Pinpoint the cell where the given text exists, returning its (X, Y) midpoint coordinate. 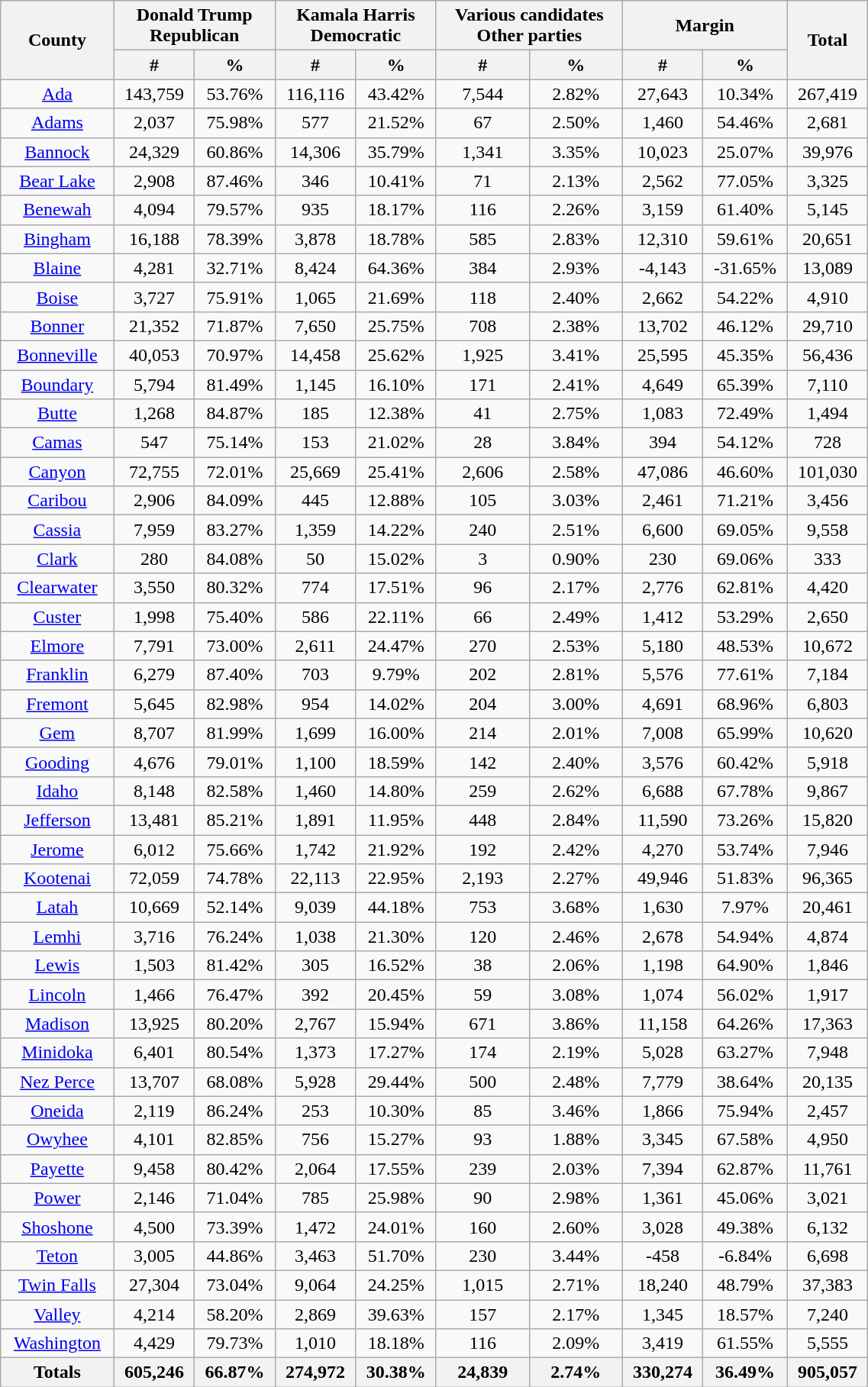
3.68% (576, 908)
9.79% (396, 675)
9,867 (828, 791)
6,688 (663, 791)
84.08% (235, 559)
County (57, 40)
Jerome (57, 850)
2,906 (154, 501)
Idaho (57, 791)
7,184 (828, 675)
1,866 (663, 1111)
Bannock (57, 152)
25,669 (315, 472)
Butte (57, 414)
5,028 (663, 1053)
2,606 (482, 472)
1,846 (828, 966)
54.12% (745, 443)
4,101 (154, 1140)
63.27% (745, 1053)
6,698 (828, 1256)
67.78% (745, 791)
Franklin (57, 675)
72.49% (745, 414)
9,039 (315, 908)
3,550 (154, 588)
24,839 (482, 1372)
71.87% (235, 326)
69.05% (745, 530)
39.63% (396, 1314)
3,021 (828, 1198)
81.49% (235, 384)
18.59% (396, 762)
8,707 (154, 733)
Custer (57, 617)
6,012 (154, 850)
54.94% (745, 937)
1,074 (663, 995)
2.58% (576, 472)
12.88% (396, 501)
72,059 (154, 879)
8,424 (315, 268)
9,558 (828, 530)
Totals (57, 1372)
905,057 (828, 1372)
44.86% (235, 1256)
51.70% (396, 1256)
5,180 (663, 646)
192 (482, 850)
51.83% (745, 879)
72,755 (154, 472)
7,008 (663, 733)
14.22% (396, 530)
3.44% (576, 1256)
80.54% (235, 1053)
7,779 (663, 1082)
Bonner (57, 326)
84.87% (235, 414)
36.49% (745, 1372)
753 (482, 908)
Owyhee (57, 1140)
Washington (57, 1343)
44.18% (396, 908)
76.24% (235, 937)
1,472 (315, 1227)
11,761 (828, 1169)
48.79% (745, 1285)
54.46% (745, 123)
4,874 (828, 937)
29.44% (396, 1082)
9,064 (315, 1285)
15.94% (396, 1024)
75.40% (235, 617)
10,672 (828, 646)
13,707 (154, 1082)
11,158 (663, 1024)
1,359 (315, 530)
Donald TrumpRepublican (194, 26)
Lemhi (57, 937)
25.62% (396, 355)
3,005 (154, 1256)
74.78% (235, 879)
577 (315, 123)
2.03% (576, 1169)
81.99% (235, 733)
73.26% (745, 820)
174 (482, 1053)
384 (482, 268)
79.73% (235, 1343)
18.18% (396, 1343)
259 (482, 791)
239 (482, 1169)
30.38% (396, 1372)
2,461 (663, 501)
13,089 (828, 268)
2.84% (576, 820)
330,274 (663, 1372)
6,132 (828, 1227)
90 (482, 1198)
86.24% (235, 1111)
25,595 (663, 355)
66.87% (235, 1372)
45.35% (745, 355)
1,100 (315, 762)
80.42% (235, 1169)
16.10% (396, 384)
35.79% (396, 152)
267,419 (828, 94)
2,869 (315, 1314)
43.42% (396, 94)
83.27% (235, 530)
142 (482, 762)
6,279 (154, 675)
160 (482, 1227)
Boise (57, 297)
Margin (705, 26)
3.41% (576, 355)
10,620 (828, 733)
185 (315, 414)
1,630 (663, 908)
3,463 (315, 1256)
4,420 (828, 588)
5,918 (828, 762)
14.80% (396, 791)
53.74% (745, 850)
84.09% (235, 501)
2.27% (576, 879)
49.38% (745, 1227)
2,562 (663, 181)
80.20% (235, 1024)
Latah (57, 908)
24.47% (396, 646)
61.55% (745, 1343)
24.01% (396, 1227)
81.42% (235, 966)
346 (315, 181)
72.01% (235, 472)
4,691 (663, 704)
2.42% (576, 850)
5,794 (154, 384)
77.61% (745, 675)
6,401 (154, 1053)
Payette (57, 1169)
25.41% (396, 472)
1,503 (154, 966)
Caribou (57, 501)
22.11% (396, 617)
Shoshone (57, 1227)
7,544 (482, 94)
2.53% (576, 646)
586 (315, 617)
9,458 (154, 1169)
4,950 (828, 1140)
118 (482, 297)
204 (482, 704)
1,925 (482, 355)
5,555 (828, 1343)
71.21% (745, 501)
2.01% (576, 733)
3.46% (576, 1111)
392 (315, 995)
25.75% (396, 326)
Clark (57, 559)
3.08% (576, 995)
954 (315, 704)
3,345 (663, 1140)
87.40% (235, 675)
78.39% (235, 239)
50 (315, 559)
756 (315, 1140)
3,727 (154, 297)
87.46% (235, 181)
143,759 (154, 94)
12,310 (663, 239)
20,651 (828, 239)
4,676 (154, 762)
96 (482, 588)
2,678 (663, 937)
394 (663, 443)
14,458 (315, 355)
16.00% (396, 733)
Lewis (57, 966)
21,352 (154, 326)
1,373 (315, 1053)
Teton (57, 1256)
Minidoka (57, 1053)
8,148 (154, 791)
17.27% (396, 1053)
24,329 (154, 152)
-31.65% (745, 268)
2,146 (154, 1198)
10.34% (745, 94)
Nez Perce (57, 1082)
53.29% (745, 617)
20.45% (396, 995)
77.05% (745, 181)
25.98% (396, 1198)
1,010 (315, 1343)
41 (482, 414)
2,767 (315, 1024)
32.71% (235, 268)
21.69% (396, 297)
1,083 (663, 414)
70.97% (235, 355)
7,946 (828, 850)
11.95% (396, 820)
1,015 (482, 1285)
68.96% (745, 704)
46.60% (745, 472)
Fremont (57, 704)
Bear Lake (57, 181)
16,188 (154, 239)
14.02% (396, 704)
105 (482, 501)
2.93% (576, 268)
3,419 (663, 1343)
4,214 (154, 1314)
2.62% (576, 791)
Kamala HarrisDemocratic (356, 26)
Valley (57, 1314)
3.35% (576, 152)
-6.84% (745, 1256)
6,803 (828, 704)
5,576 (663, 675)
73.04% (235, 1285)
37,383 (828, 1285)
61.40% (745, 210)
45.06% (745, 1198)
49,946 (663, 879)
85.21% (235, 820)
Benewah (57, 210)
774 (315, 588)
1,268 (154, 414)
66 (482, 617)
Total (828, 40)
2.60% (576, 1227)
21.52% (396, 123)
54.22% (745, 297)
1,361 (663, 1198)
2.71% (576, 1285)
3.00% (576, 704)
79.01% (235, 762)
80.32% (235, 588)
605,246 (154, 1372)
Gooding (57, 762)
48.53% (745, 646)
75.98% (235, 123)
17.55% (396, 1169)
85 (482, 1111)
101,030 (828, 472)
1,891 (315, 820)
7,394 (663, 1169)
2.75% (576, 414)
2.41% (576, 384)
28 (482, 443)
7.97% (745, 908)
76.47% (235, 995)
2,119 (154, 1111)
4,500 (154, 1227)
253 (315, 1111)
3,325 (828, 181)
73.00% (235, 646)
10,669 (154, 908)
120 (482, 937)
27,643 (663, 94)
52.14% (235, 908)
60.86% (235, 152)
274,972 (315, 1372)
64.26% (745, 1024)
153 (315, 443)
67.58% (745, 1140)
1,038 (315, 937)
65.39% (745, 384)
69.06% (745, 559)
585 (482, 239)
3,878 (315, 239)
4,270 (663, 850)
785 (315, 1198)
15.27% (396, 1140)
2.46% (576, 937)
15,820 (828, 820)
3.86% (576, 1024)
1,917 (828, 995)
Cassia (57, 530)
46.12% (745, 326)
2.81% (576, 675)
3.84% (576, 443)
Bonneville (57, 355)
2.82% (576, 94)
214 (482, 733)
445 (315, 501)
2.09% (576, 1343)
708 (482, 326)
7,110 (828, 384)
4,649 (663, 384)
11,590 (663, 820)
17.51% (396, 588)
13,702 (663, 326)
Power (57, 1198)
14,306 (315, 152)
1,198 (663, 966)
2.06% (576, 966)
7,959 (154, 530)
Clearwater (57, 588)
56.02% (745, 995)
1,065 (315, 297)
500 (482, 1082)
27,304 (154, 1285)
240 (482, 530)
5,645 (154, 704)
Twin Falls (57, 1285)
Canyon (57, 472)
75.91% (235, 297)
38.64% (745, 1082)
2.38% (576, 326)
29,710 (828, 326)
1,742 (315, 850)
Blaine (57, 268)
4,910 (828, 297)
1,699 (315, 733)
62.81% (745, 588)
60.42% (745, 762)
13,925 (154, 1024)
703 (315, 675)
20,461 (828, 908)
-4,143 (663, 268)
40,053 (154, 355)
Jefferson (57, 820)
3,716 (154, 937)
64.36% (396, 268)
96,365 (828, 879)
1,412 (663, 617)
10,023 (663, 152)
10.41% (396, 181)
1,341 (482, 152)
2,650 (828, 617)
25.07% (745, 152)
Adams (57, 123)
547 (154, 443)
1,494 (828, 414)
2.48% (576, 1082)
82.98% (235, 704)
Camas (57, 443)
3,159 (663, 210)
21.92% (396, 850)
7,240 (828, 1314)
280 (154, 559)
1,466 (154, 995)
2.83% (576, 239)
38 (482, 966)
22.95% (396, 879)
305 (315, 966)
3 (482, 559)
116,116 (315, 94)
2,064 (315, 1169)
2,457 (828, 1111)
3,456 (828, 501)
10.30% (396, 1111)
Gem (57, 733)
6,600 (663, 530)
39,976 (828, 152)
2,611 (315, 646)
3.03% (576, 501)
Kootenai (57, 879)
2.49% (576, 617)
Boundary (57, 384)
21.30% (396, 937)
Madison (57, 1024)
15.02% (396, 559)
2,908 (154, 181)
24.25% (396, 1285)
75.94% (745, 1111)
Bingham (57, 239)
-458 (663, 1256)
1,145 (315, 384)
59.61% (745, 239)
4,281 (154, 268)
0.90% (576, 559)
728 (828, 443)
5,145 (828, 210)
7,791 (154, 646)
448 (482, 820)
62.87% (745, 1169)
935 (315, 210)
21.02% (396, 443)
71 (482, 181)
79.57% (235, 210)
270 (482, 646)
2.50% (576, 123)
82.58% (235, 791)
2.26% (576, 210)
2,037 (154, 123)
2.74% (576, 1372)
2,681 (828, 123)
171 (482, 384)
56,436 (828, 355)
7,948 (828, 1053)
18.17% (396, 210)
20,135 (828, 1082)
4,429 (154, 1343)
53.76% (235, 94)
333 (828, 559)
1,345 (663, 1314)
5,928 (315, 1082)
Lincoln (57, 995)
18,240 (663, 1285)
12.38% (396, 414)
1.88% (576, 1140)
22,113 (315, 879)
75.14% (235, 443)
82.85% (235, 1140)
73.39% (235, 1227)
18.78% (396, 239)
59 (482, 995)
93 (482, 1140)
Oneida (57, 1111)
4,094 (154, 210)
75.66% (235, 850)
2.51% (576, 530)
68.08% (235, 1082)
65.99% (745, 733)
671 (482, 1024)
17,363 (828, 1024)
1,998 (154, 617)
2,776 (663, 588)
Elmore (57, 646)
58.20% (235, 1314)
2.98% (576, 1198)
71.04% (235, 1198)
13,481 (154, 820)
16.52% (396, 966)
Various candidatesOther parties (529, 26)
67 (482, 123)
2,193 (482, 879)
157 (482, 1314)
18.57% (745, 1314)
2.19% (576, 1053)
64.90% (745, 966)
3,028 (663, 1227)
3,576 (663, 762)
202 (482, 675)
2.13% (576, 181)
7,650 (315, 326)
47,086 (663, 472)
Ada (57, 94)
2,662 (663, 297)
